Extract the [X, Y] coordinate from the center of the cell holding the provided text.  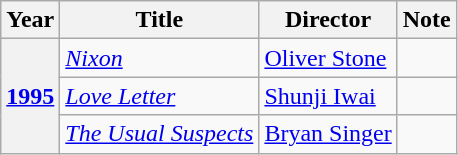
Bryan Singer [328, 134]
The Usual Suspects [160, 134]
1995 [30, 96]
Oliver Stone [328, 58]
Title [160, 20]
Note [426, 20]
Shunji Iwai [328, 96]
Nixon [160, 58]
Year [30, 20]
Love Letter [160, 96]
Director [328, 20]
